Locate the cell with the specified text and output its [x, y] center coordinate. 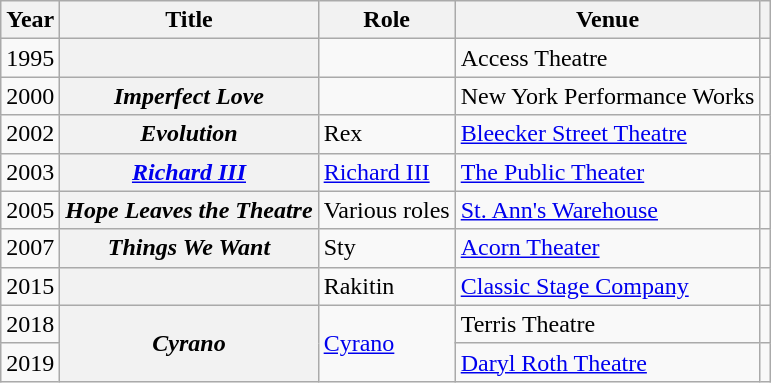
2015 [30, 286]
Hope Leaves the Theatre [189, 210]
2007 [30, 248]
Bleecker Street Theatre [608, 134]
Daryl Roth Theatre [608, 362]
2005 [30, 210]
2018 [30, 324]
Evolution [189, 134]
2019 [30, 362]
Various roles [386, 210]
Sty [386, 248]
Things We Want [189, 248]
Terris Theatre [608, 324]
Title [189, 20]
Acorn Theater [608, 248]
2003 [30, 172]
1995 [30, 58]
New York Performance Works [608, 96]
Role [386, 20]
Classic Stage Company [608, 286]
2000 [30, 96]
St. Ann's Warehouse [608, 210]
2002 [30, 134]
Rex [386, 134]
Year [30, 20]
Rakitin [386, 286]
Imperfect Love [189, 96]
Access Theatre [608, 58]
Venue [608, 20]
The Public Theater [608, 172]
